From the cell containing the given text, extract its center point as [x, y] coordinate. 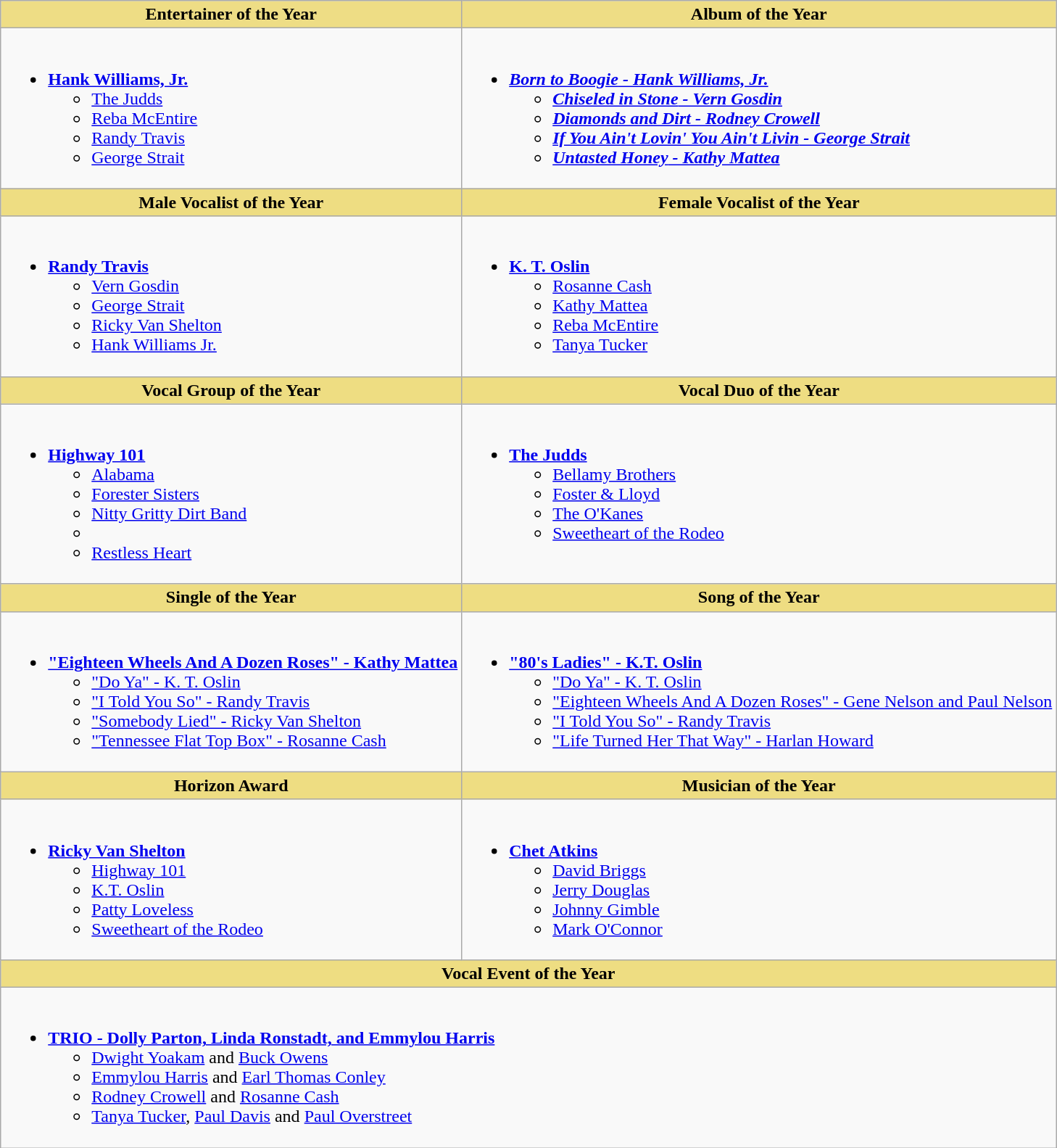
Horizon Award [231, 785]
Ricky Van SheltonHighway 101K.T. OslinPatty LovelessSweetheart of the Rodeo [231, 879]
Vocal Duo of the Year [759, 390]
Musician of the Year [759, 785]
The JuddsBellamy BrothersFoster & LloydThe O'KanesSweetheart of the Rodeo [759, 494]
K. T. OslinRosanne CashKathy MatteaReba McEntireTanya Tucker [759, 296]
Song of the Year [759, 598]
Entertainer of the Year [231, 15]
Male Vocalist of the Year [231, 202]
Chet AtkinsDavid BriggsJerry DouglasJohnny GimbleMark O'Connor [759, 879]
Female Vocalist of the Year [759, 202]
Album of the Year [759, 15]
Hank Williams, Jr.The JuddsReba McEntireRandy TravisGeorge Strait [231, 109]
Highway 101AlabamaForester SistersNitty Gritty Dirt BandRestless Heart [231, 494]
Single of the Year [231, 598]
Vocal Event of the Year [528, 973]
Vocal Group of the Year [231, 390]
Randy TravisVern GosdinGeorge StraitRicky Van SheltonHank Williams Jr. [231, 296]
